From the cell containing the given text, extract its center point as (X, Y) coordinate. 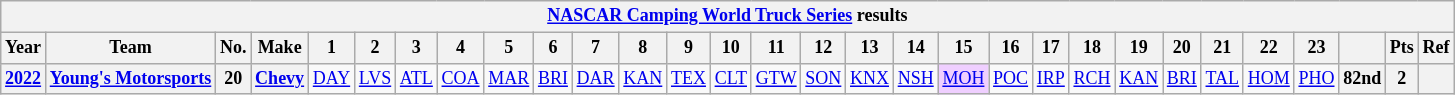
ATL (417, 78)
Make (280, 48)
RCH (1092, 78)
17 (1050, 48)
8 (643, 48)
12 (824, 48)
COA (460, 78)
GTW (776, 78)
NSH (916, 78)
3 (417, 48)
CLT (730, 78)
TAL (1222, 78)
POC (1011, 78)
10 (730, 48)
2022 (24, 78)
4 (460, 48)
IRP (1050, 78)
19 (1139, 48)
PHO (1316, 78)
TEX (689, 78)
DAY (331, 78)
6 (554, 48)
14 (916, 48)
Young's Motorsports (130, 78)
1 (331, 48)
23 (1316, 48)
11 (776, 48)
13 (870, 48)
LVS (374, 78)
SON (824, 78)
Pts (1402, 48)
NASCAR Camping World Truck Series results (728, 16)
18 (1092, 48)
Year (24, 48)
22 (1268, 48)
No. (234, 48)
KNX (870, 78)
7 (596, 48)
MAR (509, 78)
9 (689, 48)
21 (1222, 48)
Team (130, 48)
HOM (1268, 78)
5 (509, 48)
DAR (596, 78)
Ref (1436, 48)
82nd (1362, 78)
Chevy (280, 78)
15 (964, 48)
MOH (964, 78)
16 (1011, 48)
